Return the (x, y) coordinate for the center point of the cell that contains the specified text.  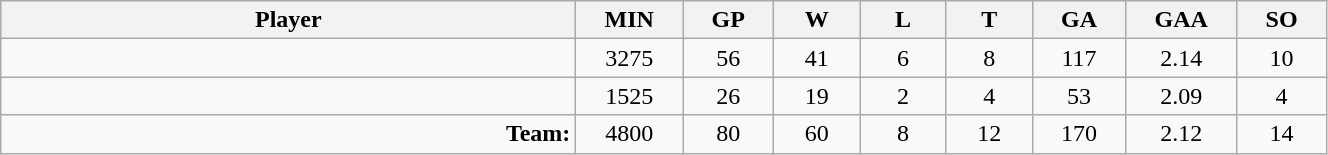
170 (1079, 134)
T (989, 20)
3275 (630, 58)
1525 (630, 96)
2.09 (1182, 96)
GA (1079, 20)
L (903, 20)
14 (1282, 134)
2.14 (1182, 58)
GAA (1182, 20)
Player (288, 20)
2.12 (1182, 134)
60 (817, 134)
Team: (288, 134)
10 (1282, 58)
80 (728, 134)
MIN (630, 20)
SO (1282, 20)
2 (903, 96)
12 (989, 134)
56 (728, 58)
6 (903, 58)
W (817, 20)
41 (817, 58)
GP (728, 20)
19 (817, 96)
26 (728, 96)
117 (1079, 58)
53 (1079, 96)
4800 (630, 134)
